Output the [X, Y] coordinate of the center of the cell containing the given text.  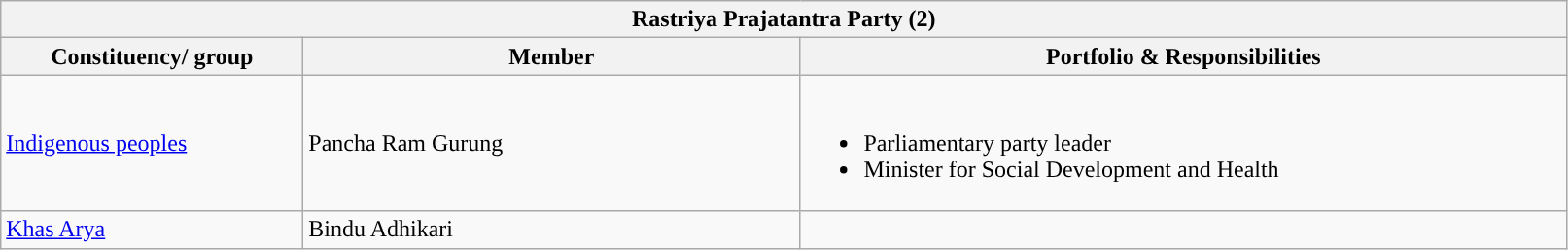
Khas Arya [152, 230]
Constituency/ group [152, 56]
Portfolio & Responsibilities [1184, 56]
Parliamentary party leaderMinister for Social Development and Health [1184, 143]
Indigenous peoples [152, 143]
Rastriya Prajatantra Party (2) [784, 19]
Member [552, 56]
Pancha Ram Gurung [552, 143]
Bindu Adhikari [552, 230]
